Return (x, y) of the center of cell containing provided text 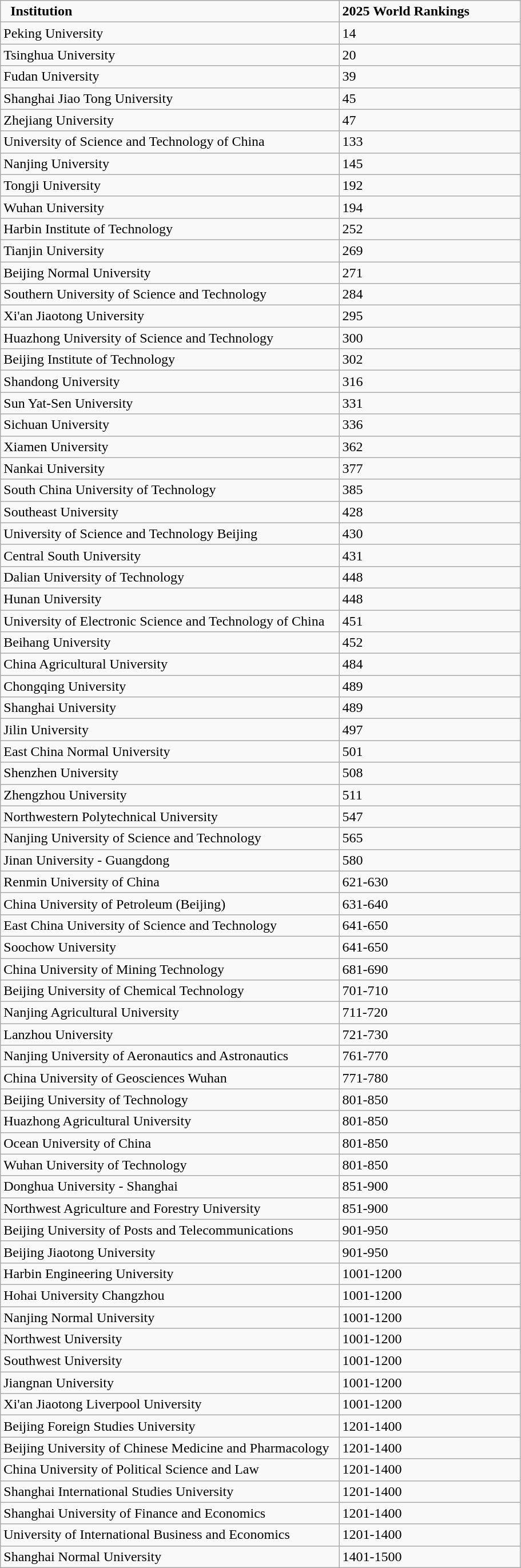
University of Electronic Science and Technology of China (170, 620)
Nanjing Agricultural University (170, 1013)
Tongji University (170, 185)
Sichuan University (170, 425)
Tsinghua University (170, 55)
Beijing University of Chemical Technology (170, 991)
University of Science and Technology of China (170, 142)
China University of Mining Technology (170, 969)
145 (430, 164)
Beijing Normal University (170, 273)
302 (430, 360)
194 (430, 207)
284 (430, 295)
295 (430, 316)
China University of Petroleum (Beijing) (170, 904)
133 (430, 142)
Sun Yat-Sen University (170, 403)
Northwest Agriculture and Forestry University (170, 1208)
Peking University (170, 33)
428 (430, 512)
Southern University of Science and Technology (170, 295)
Nanjing University of Science and Technology (170, 838)
430 (430, 534)
681-690 (430, 969)
331 (430, 403)
Shanghai Normal University (170, 1557)
Fudan University (170, 77)
Chongqing University (170, 686)
451 (430, 620)
Lanzhou University (170, 1034)
Northwestern Polytechnical University (170, 817)
Beijing Jiaotong University (170, 1252)
431 (430, 555)
University of International Business and Economics (170, 1535)
East China Normal University (170, 751)
Renmin University of China (170, 882)
Northwest University (170, 1339)
452 (430, 643)
252 (430, 229)
Nanjing University of Aeronautics and Astronautics (170, 1056)
Beijing University of Chinese Medicine and Pharmacology (170, 1448)
771-780 (430, 1078)
Huazhong University of Science and Technology (170, 338)
377 (430, 468)
China Agricultural University (170, 664)
Nanjing University (170, 164)
East China University of Science and Technology (170, 925)
511 (430, 795)
Shanghai Jiao Tong University (170, 98)
Beijing Foreign Studies University (170, 1426)
China University of Geosciences Wuhan (170, 1078)
Xi'an Jiaotong University (170, 316)
Nanjing Normal University (170, 1317)
Shanghai University (170, 708)
Wuhan University (170, 207)
385 (430, 490)
580 (430, 860)
621-630 (430, 882)
Jilin University (170, 730)
South China University of Technology (170, 490)
192 (430, 185)
Xi'an Jiaotong Liverpool University (170, 1404)
547 (430, 817)
Harbin Engineering University (170, 1273)
39 (430, 77)
508 (430, 773)
497 (430, 730)
Central South University (170, 555)
701-710 (430, 991)
Hunan University (170, 599)
Hohai University Changzhou (170, 1295)
631-640 (430, 904)
Wuhan University of Technology (170, 1165)
14 (430, 33)
Shanghai International Studies University (170, 1491)
761-770 (430, 1056)
Soochow University (170, 947)
Donghua University - Shanghai (170, 1187)
271 (430, 273)
Beijing University of Technology (170, 1100)
Xiamen University (170, 447)
Nankai University (170, 468)
721-730 (430, 1034)
565 (430, 838)
484 (430, 664)
Shanghai University of Finance and Economics (170, 1513)
Tianjin University (170, 250)
Dalian University of Technology (170, 577)
Southwest University (170, 1361)
University of Science and Technology Beijing (170, 534)
501 (430, 751)
Jinan University - Guangdong (170, 860)
Zhengzhou University (170, 795)
Harbin Institute of Technology (170, 229)
316 (430, 381)
Huazhong Agricultural University (170, 1121)
336 (430, 425)
Shandong University (170, 381)
Jiangnan University (170, 1383)
269 (430, 250)
362 (430, 447)
Beihang University (170, 643)
2025 World Rankings (430, 11)
Beijing University of Posts and Telecommunications (170, 1230)
47 (430, 120)
China University of Political Science and Law (170, 1470)
20 (430, 55)
1401-1500 (430, 1557)
Institution (170, 11)
300 (430, 338)
711-720 (430, 1013)
Shenzhen University (170, 773)
Southeast University (170, 512)
45 (430, 98)
Ocean University of China (170, 1143)
Beijing Institute of Technology (170, 360)
Zhejiang University (170, 120)
